Search for the cell housing the specified text and yield its (x, y) center coordinate. 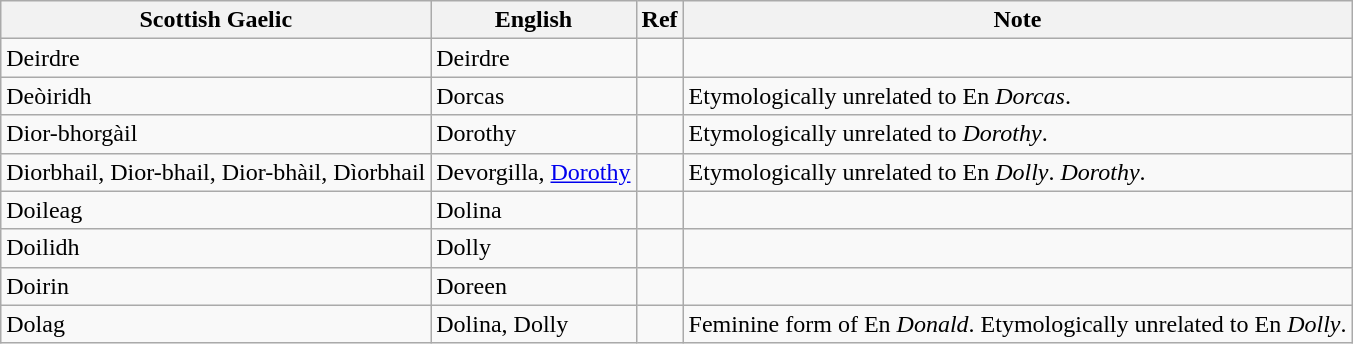
Dorcas (534, 96)
Etymologically unrelated to En Dorcas. (1018, 96)
Doilidh (216, 248)
Dolag (216, 324)
Scottish Gaelic (216, 20)
Dolina (534, 210)
Etymologically unrelated to Dorothy. (1018, 134)
Deòiridh (216, 96)
Diorbhail, Dior-bhail, Dior-bhàil, Dìorbhail (216, 172)
Dolina, Dolly (534, 324)
English (534, 20)
Doileag (216, 210)
Devorgilla, Dorothy (534, 172)
Dolly (534, 248)
Dorothy (534, 134)
Note (1018, 20)
Doreen (534, 286)
Ref (660, 20)
Doirin (216, 286)
Etymologically unrelated to En Dolly. Dorothy. (1018, 172)
Dior-bhorgàil (216, 134)
Feminine form of En Donald. Etymologically unrelated to En Dolly. (1018, 324)
